Provide the [x, y] coordinate of the cell's center where the given text is located.  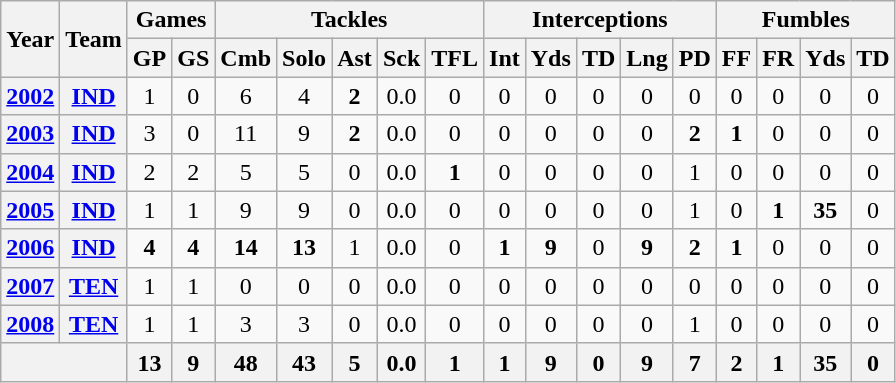
Lng [647, 58]
48 [246, 362]
43 [304, 362]
2007 [30, 286]
Games [170, 20]
Int [505, 58]
2005 [30, 210]
11 [246, 134]
7 [694, 362]
Fumbles [806, 20]
Team [94, 39]
FR [778, 58]
Tackles [350, 20]
2002 [30, 96]
PD [694, 58]
2003 [30, 134]
Sck [401, 58]
Year [30, 39]
TFL [455, 58]
2004 [30, 172]
2006 [30, 248]
Ast [355, 58]
Interceptions [600, 20]
Solo [304, 58]
Cmb [246, 58]
GP [149, 58]
FF [736, 58]
2008 [30, 324]
GS [194, 58]
6 [246, 96]
14 [246, 248]
